Return [X, Y] of the center of cell containing provided text 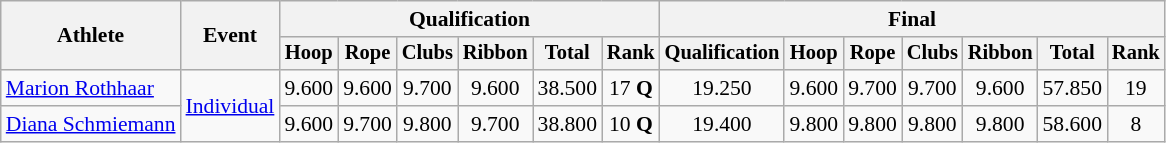
19.250 [722, 88]
38.500 [568, 88]
Individual [230, 106]
Final [912, 19]
Event [230, 36]
Athlete [91, 36]
58.600 [1072, 124]
17 Q [631, 88]
19 [1136, 88]
10 Q [631, 124]
57.850 [1072, 88]
19.400 [722, 124]
8 [1136, 124]
Marion Rothhaar [91, 88]
38.800 [568, 124]
Diana Schmiemann [91, 124]
